Locate the cell with the specified text and output its [X, Y] center coordinate. 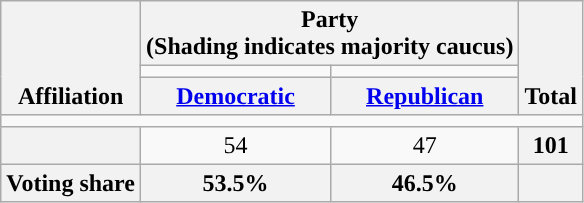
54 [236, 145]
53.5% [236, 183]
Affiliation [71, 58]
46.5% [425, 183]
101 [551, 145]
Voting share [71, 183]
Democratic [236, 96]
Republican [425, 96]
47 [425, 145]
Total [551, 58]
Party (Shading indicates majority caucus) [330, 34]
